Extract the [X, Y] coordinate from the center of the cell holding the provided text.  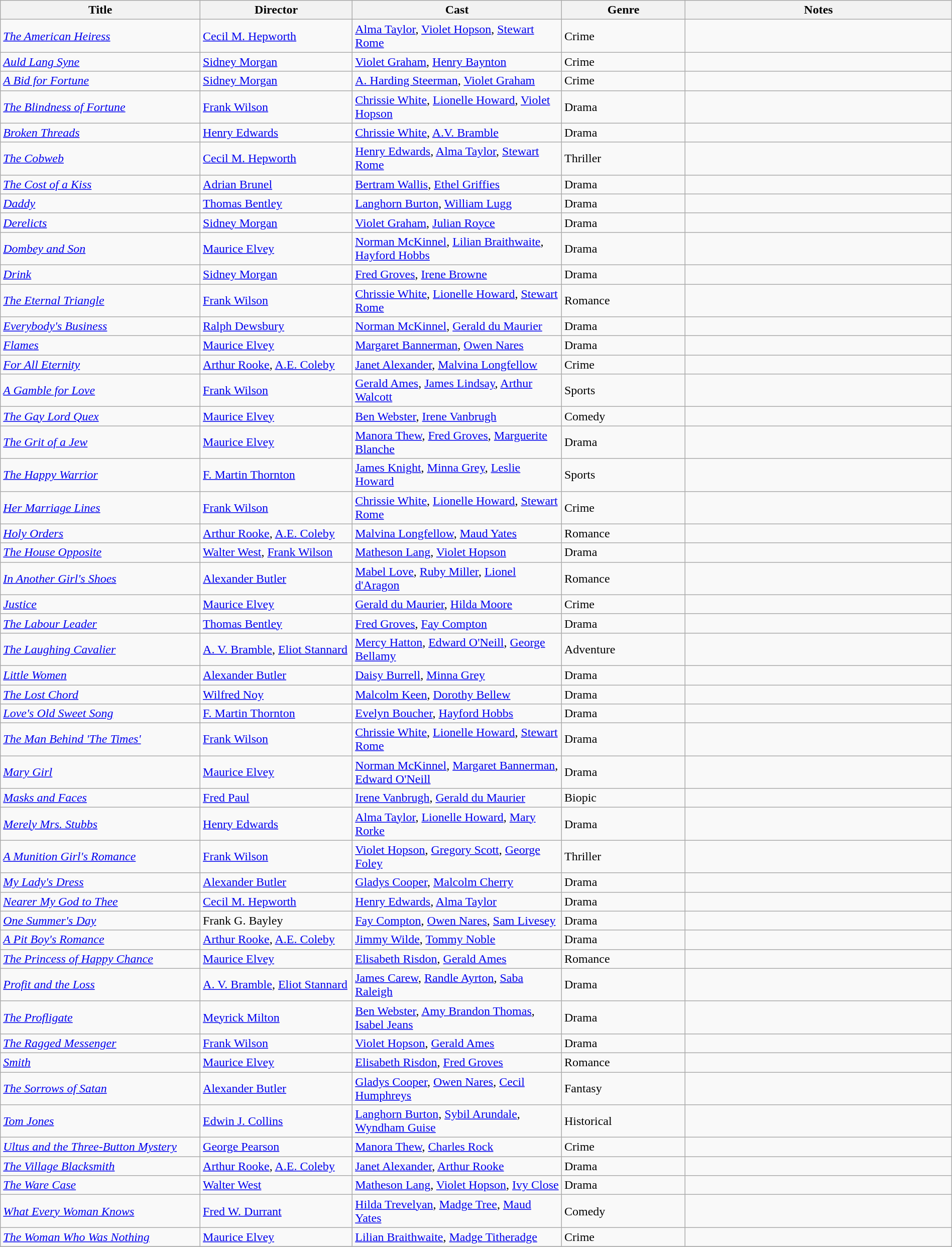
Merely Mrs. Stubbs [100, 824]
Little Women [100, 675]
The Ragged Messenger [100, 1043]
Fred Groves, Fay Compton [457, 623]
Fay Compton, Owen Nares, Sam Livesey [457, 921]
Elisabeth Risdon, Fred Groves [457, 1062]
Norman McKinnel, Lilian Braithwaite, Hayford Hobbs [457, 248]
The Cost of a Kiss [100, 184]
Meyrick Milton [276, 1017]
The Woman Who Was Nothing [100, 1237]
A Bid for Fortune [100, 81]
The Sorrows of Satan [100, 1088]
Wilfred Noy [276, 695]
George Pearson [276, 1147]
Henry Edwards, Alma Taylor, Stewart Rome [457, 159]
One Summer's Day [100, 921]
Lilian Braithwaite, Madge Titheradge [457, 1237]
Fantasy [623, 1088]
Ultus and the Three-Button Mystery [100, 1147]
Her Marriage Lines [100, 507]
A Munition Girl's Romance [100, 857]
Norman McKinnel, Gerald du Maurier [457, 326]
Janet Alexander, Arthur Rooke [457, 1166]
Langhorn Burton, William Lugg [457, 203]
Gerald du Maurier, Hilda Moore [457, 604]
In Another Girl's Shoes [100, 579]
Elisabeth Risdon, Gerald Ames [457, 959]
Adrian Brunel [276, 184]
Genre [623, 10]
Gladys Cooper, Malcolm Cherry [457, 882]
The Gay Lord Quex [100, 416]
Historical [623, 1121]
Langhorn Burton, Sybil Arundale, Wyndham Guise [457, 1121]
The Laughing Cavalier [100, 649]
The Happy Warrior [100, 475]
Love's Old Sweet Song [100, 714]
Fred W. Durrant [276, 1211]
Profit and the Loss [100, 984]
The Ware Case [100, 1185]
James Knight, Minna Grey, Leslie Howard [457, 475]
Fred Groves, Irene Browne [457, 274]
Ben Webster, Amy Brandon Thomas, Isabel Jeans [457, 1017]
Title [100, 10]
What Every Woman Knows [100, 1211]
The Eternal Triangle [100, 300]
A Pit Boy's Romance [100, 940]
The House Opposite [100, 552]
Frank G. Bayley [276, 921]
Hilda Trevelyan, Madge Tree, Maud Yates [457, 1211]
Violet Hopson, Gregory Scott, George Foley [457, 857]
Holy Orders [100, 533]
Mary Girl [100, 772]
The Princess of Happy Chance [100, 959]
Matheson Lang, Violet Hopson [457, 552]
Adventure [623, 649]
Masks and Faces [100, 798]
Gerald Ames, James Lindsay, Arthur Walcott [457, 391]
A Gamble for Love [100, 391]
Margaret Bannerman, Owen Nares [457, 346]
Jimmy Wilde, Tommy Noble [457, 940]
A. Harding Steerman, Violet Graham [457, 81]
Derelicts [100, 222]
Daddy [100, 203]
My Lady's Dress [100, 882]
Chrissie White, A.V. Bramble [457, 133]
Mabel Love, Ruby Miller, Lionel d'Aragon [457, 579]
Tom Jones [100, 1121]
The Labour Leader [100, 623]
The Village Blacksmith [100, 1166]
Chrissie White, Lionelle Howard, Violet Hopson [457, 106]
The Man Behind 'The Times' [100, 739]
Smith [100, 1062]
Henry Edwards, Alma Taylor [457, 901]
Alma Taylor, Lionelle Howard, Mary Rorke [457, 824]
The Lost Chord [100, 695]
Violet Hopson, Gerald Ames [457, 1043]
The Profligate [100, 1017]
Biopic [623, 798]
Ralph Dewsbury [276, 326]
Auld Lang Syne [100, 62]
Nearer My God to Thee [100, 901]
Everybody's Business [100, 326]
Bertram Wallis, Ethel Griffies [457, 184]
Malvina Longfellow, Maud Yates [457, 533]
Edwin J. Collins [276, 1121]
Director [276, 10]
Manora Thew, Fred Groves, Marguerite Blanche [457, 442]
The Blindness of Fortune [100, 106]
Alma Taylor, Violet Hopson, Stewart Rome [457, 36]
Evelyn Boucher, Hayford Hobbs [457, 714]
Flames [100, 346]
Irene Vanbrugh, Gerald du Maurier [457, 798]
The American Heiress [100, 36]
Malcolm Keen, Dorothy Bellew [457, 695]
The Grit of a Jew [100, 442]
Cast [457, 10]
Justice [100, 604]
Dombey and Son [100, 248]
Ben Webster, Irene Vanbrugh [457, 416]
Daisy Burrell, Minna Grey [457, 675]
Violet Graham, Henry Baynton [457, 62]
Drink [100, 274]
Gladys Cooper, Owen Nares, Cecil Humphreys [457, 1088]
Norman McKinnel, Margaret Bannerman, Edward O'Neill [457, 772]
For All Eternity [100, 365]
Manora Thew, Charles Rock [457, 1147]
Violet Graham, Julian Royce [457, 222]
Mercy Hatton, Edward O'Neill, George Bellamy [457, 649]
The Cobweb [100, 159]
Notes [818, 10]
Broken Threads [100, 133]
Matheson Lang, Violet Hopson, Ivy Close [457, 1185]
Walter West, Frank Wilson [276, 552]
Janet Alexander, Malvina Longfellow [457, 365]
Fred Paul [276, 798]
Walter West [276, 1185]
James Carew, Randle Ayrton, Saba Raleigh [457, 984]
